Extract the (x, y) coordinate from the center of the cell holding the provided text.  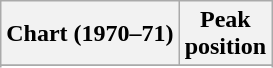
Peakposition (225, 34)
Chart (1970–71) (90, 34)
